Extract the [x, y] coordinate from the center of the cell holding the provided text.  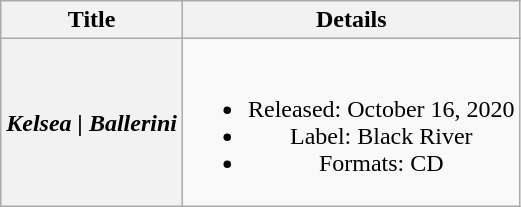
Released: October 16, 2020Label: Black RiverFormats: CD [351, 122]
Kelsea | Ballerini [92, 122]
Details [351, 20]
Title [92, 20]
